Detect which cell encompasses the target text, then output its [x, y] center coordinate. 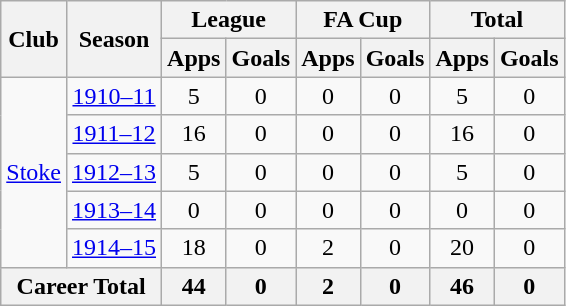
18 [194, 248]
20 [462, 248]
FA Cup [363, 20]
Club [34, 39]
1914–15 [114, 248]
1911–12 [114, 134]
1910–11 [114, 96]
Career Total [82, 286]
Stoke [34, 172]
Total [497, 20]
Season [114, 39]
League [229, 20]
44 [194, 286]
1913–14 [114, 210]
46 [462, 286]
1912–13 [114, 172]
